Provide the [X, Y] coordinate of the cell's center where the given text is located.  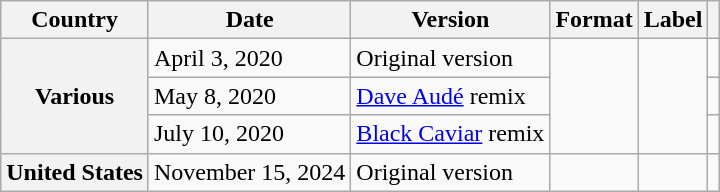
November 15, 2024 [249, 172]
Dave Audé remix [450, 96]
Black Caviar remix [450, 134]
Various [75, 96]
May 8, 2020 [249, 96]
Format [594, 20]
United States [75, 172]
April 3, 2020 [249, 58]
July 10, 2020 [249, 134]
Date [249, 20]
Country [75, 20]
Version [450, 20]
Label [673, 20]
